Return [x, y] of the center of cell containing provided text 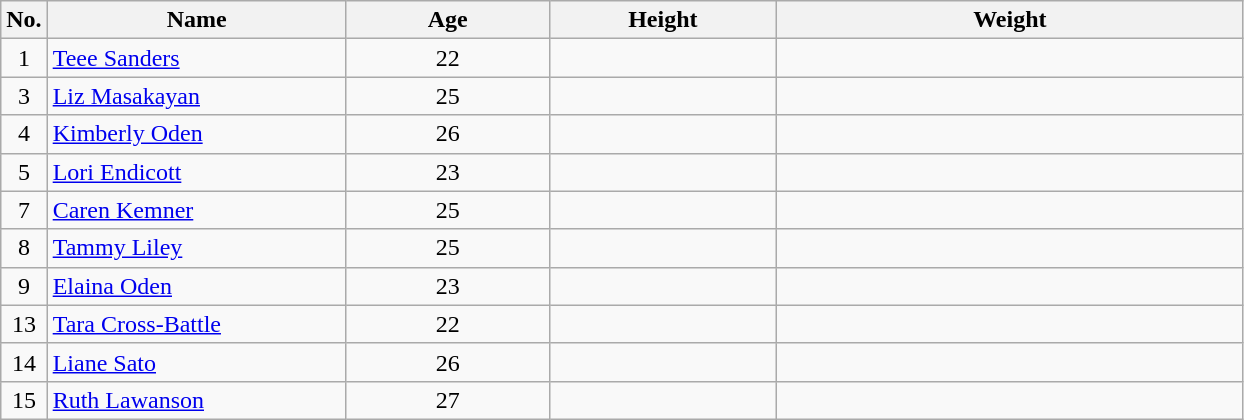
Height [662, 20]
Kimberly Oden [196, 134]
Liz Masakayan [196, 96]
3 [24, 96]
Age [448, 20]
15 [24, 400]
Ruth Lawanson [196, 400]
Weight [1010, 20]
5 [24, 172]
Name [196, 20]
8 [24, 248]
9 [24, 286]
Lori Endicott [196, 172]
27 [448, 400]
1 [24, 58]
Teee Sanders [196, 58]
Elaina Oden [196, 286]
13 [24, 324]
Caren Kemner [196, 210]
7 [24, 210]
Tammy Liley [196, 248]
Tara Cross-Battle [196, 324]
14 [24, 362]
4 [24, 134]
No. [24, 20]
Liane Sato [196, 362]
